Pinpoint the cell where the given text exists, returning its [x, y] midpoint coordinate. 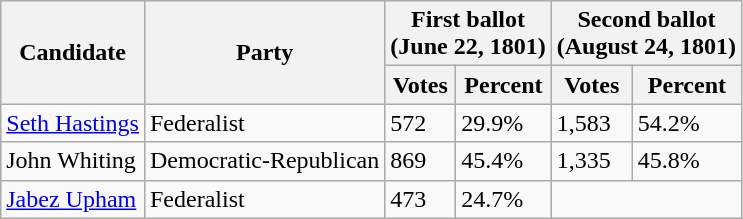
869 [420, 161]
First ballot(June 22, 1801) [468, 34]
54.2% [686, 123]
Candidate [73, 52]
Second ballot(August 24, 1801) [646, 34]
Party [264, 52]
473 [420, 199]
1,583 [592, 123]
1,335 [592, 161]
John Whiting [73, 161]
Seth Hastings [73, 123]
45.4% [504, 161]
Democratic-Republican [264, 161]
Jabez Upham [73, 199]
24.7% [504, 199]
572 [420, 123]
45.8% [686, 161]
29.9% [504, 123]
